Find where the given text appears and provide that cell's center as [x, y] coordinate. 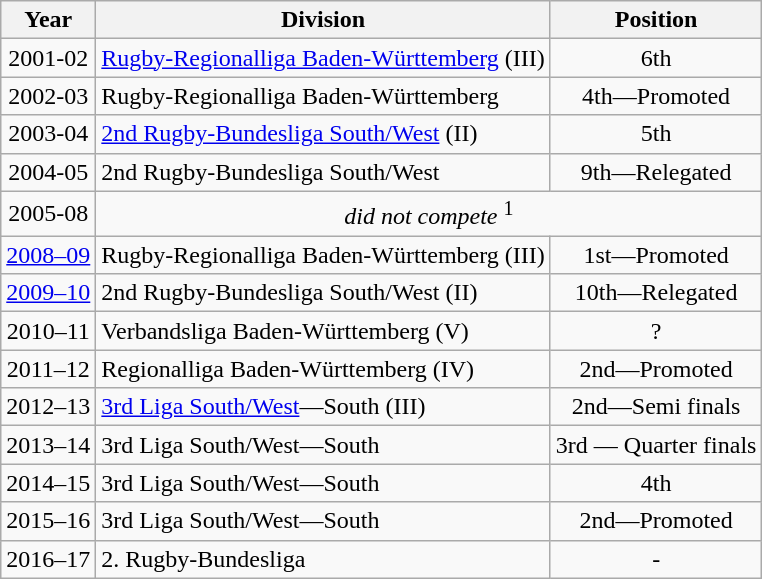
2010–11 [48, 331]
2011–12 [48, 369]
2nd—Semi finals [656, 407]
1st—Promoted [656, 255]
- [656, 559]
4th—Promoted [656, 96]
Rugby-Regionalliga Baden-Württemberg [323, 96]
2012–13 [48, 407]
2013–14 [48, 445]
4th [656, 483]
10th—Relegated [656, 293]
2005-08 [48, 214]
2014–15 [48, 483]
Position [656, 20]
2016–17 [48, 559]
2002-03 [48, 96]
Verbandsliga Baden-Württemberg (V) [323, 331]
2008–09 [48, 255]
9th—Relegated [656, 172]
? [656, 331]
2004-05 [48, 172]
6th [656, 58]
did not compete 1 [429, 214]
Division [323, 20]
2015–16 [48, 521]
5th [656, 134]
3rd — Quarter finals [656, 445]
2003-04 [48, 134]
2009–10 [48, 293]
Year [48, 20]
3rd Liga South/West—South (III) [323, 407]
2001-02 [48, 58]
2. Rugby-Bundesliga [323, 559]
2nd Rugby-Bundesliga South/West [323, 172]
Regionalliga Baden-Württemberg (IV) [323, 369]
